Scan for the cell matching the given text and deliver its [X, Y] coordinate at center. 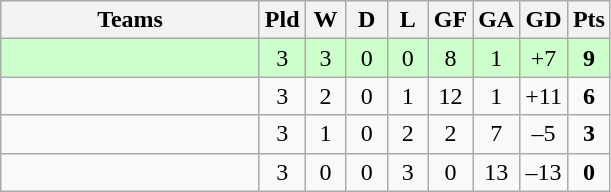
GD [544, 20]
9 [588, 58]
W [326, 20]
+11 [544, 96]
6 [588, 96]
7 [496, 134]
GF [450, 20]
12 [450, 96]
Teams [130, 20]
+7 [544, 58]
8 [450, 58]
Pld [282, 20]
–5 [544, 134]
Pts [588, 20]
13 [496, 172]
L [408, 20]
D [366, 20]
–13 [544, 172]
GA [496, 20]
